For the text-containing cell, return its midpoint in [X, Y] coordinate format. 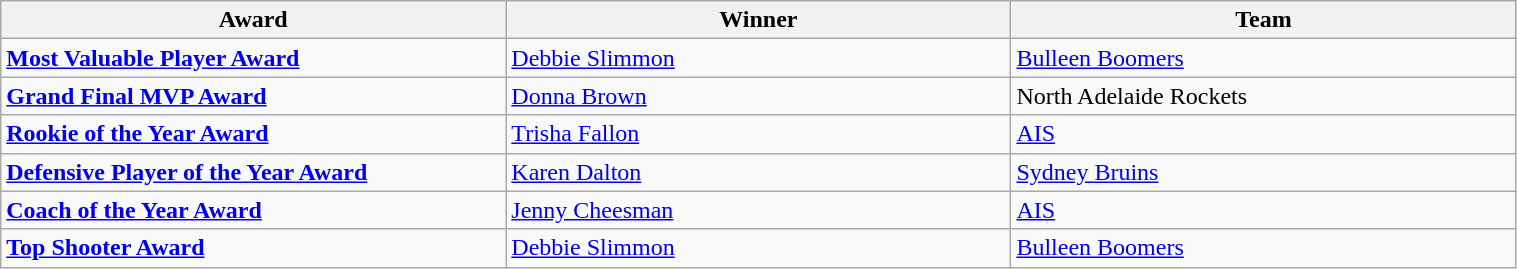
Top Shooter Award [254, 248]
Jenny Cheesman [758, 210]
North Adelaide Rockets [1264, 96]
Defensive Player of the Year Award [254, 172]
Trisha Fallon [758, 134]
Grand Final MVP Award [254, 96]
Coach of the Year Award [254, 210]
Karen Dalton [758, 172]
Sydney Bruins [1264, 172]
Donna Brown [758, 96]
Most Valuable Player Award [254, 58]
Award [254, 20]
Team [1264, 20]
Winner [758, 20]
Rookie of the Year Award [254, 134]
